Locate the cell with the specified text and output its (X, Y) center coordinate. 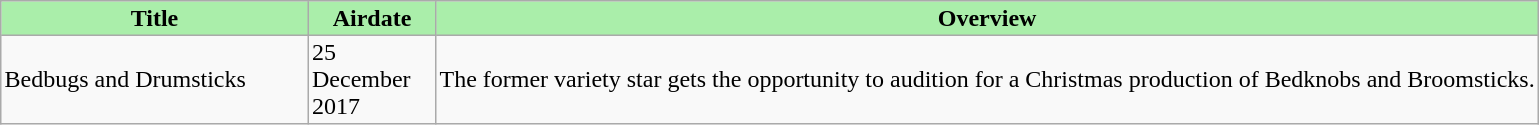
Bedbugs and Drumsticks (155, 79)
25 December 2017 (372, 79)
Overview (988, 18)
The former variety star gets the opportunity to audition for a Christmas production of Bedknobs and Broomsticks. (988, 79)
Airdate (372, 18)
Title (155, 18)
